Determine the (X, Y) coordinate at the center of the cell enclosing the given text.  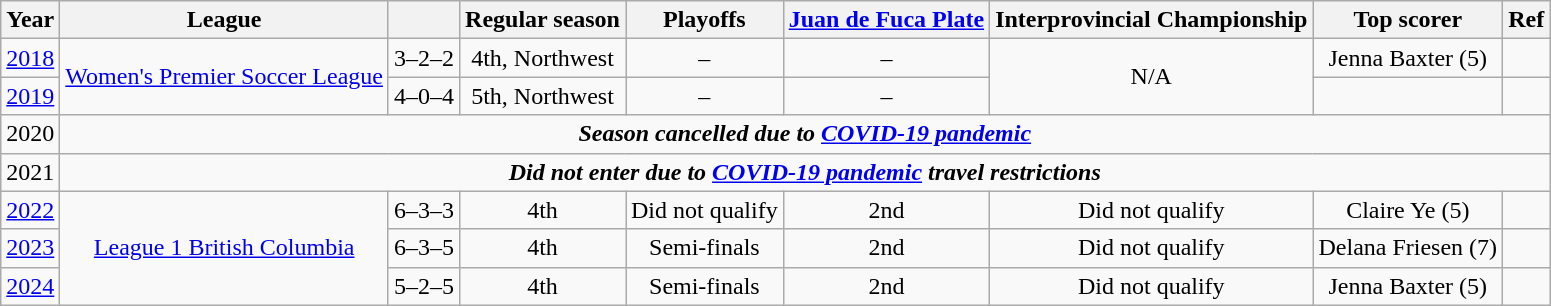
5–2–5 (424, 286)
Playoffs (705, 20)
3–2–2 (424, 58)
2018 (30, 58)
6–3–5 (424, 248)
2023 (30, 248)
Season cancelled due to COVID-19 pandemic (805, 134)
4–0–4 (424, 96)
2019 (30, 96)
Year (30, 20)
4th, Northwest (543, 58)
Ref (1526, 20)
2024 (30, 286)
2022 (30, 210)
Top scorer (1408, 20)
Delana Friesen (7) (1408, 248)
Juan de Fuca Plate (886, 20)
2021 (30, 172)
Women's Premier Soccer League (224, 77)
Claire Ye (5) (1408, 210)
Did not enter due to COVID-19 pandemic travel restrictions (805, 172)
Interprovincial Championship (1152, 20)
6–3–3 (424, 210)
Regular season (543, 20)
League 1 British Columbia (224, 248)
5th, Northwest (543, 96)
2020 (30, 134)
League (224, 20)
N/A (1152, 77)
